From the cell containing the given text, extract its center point as [x, y] coordinate. 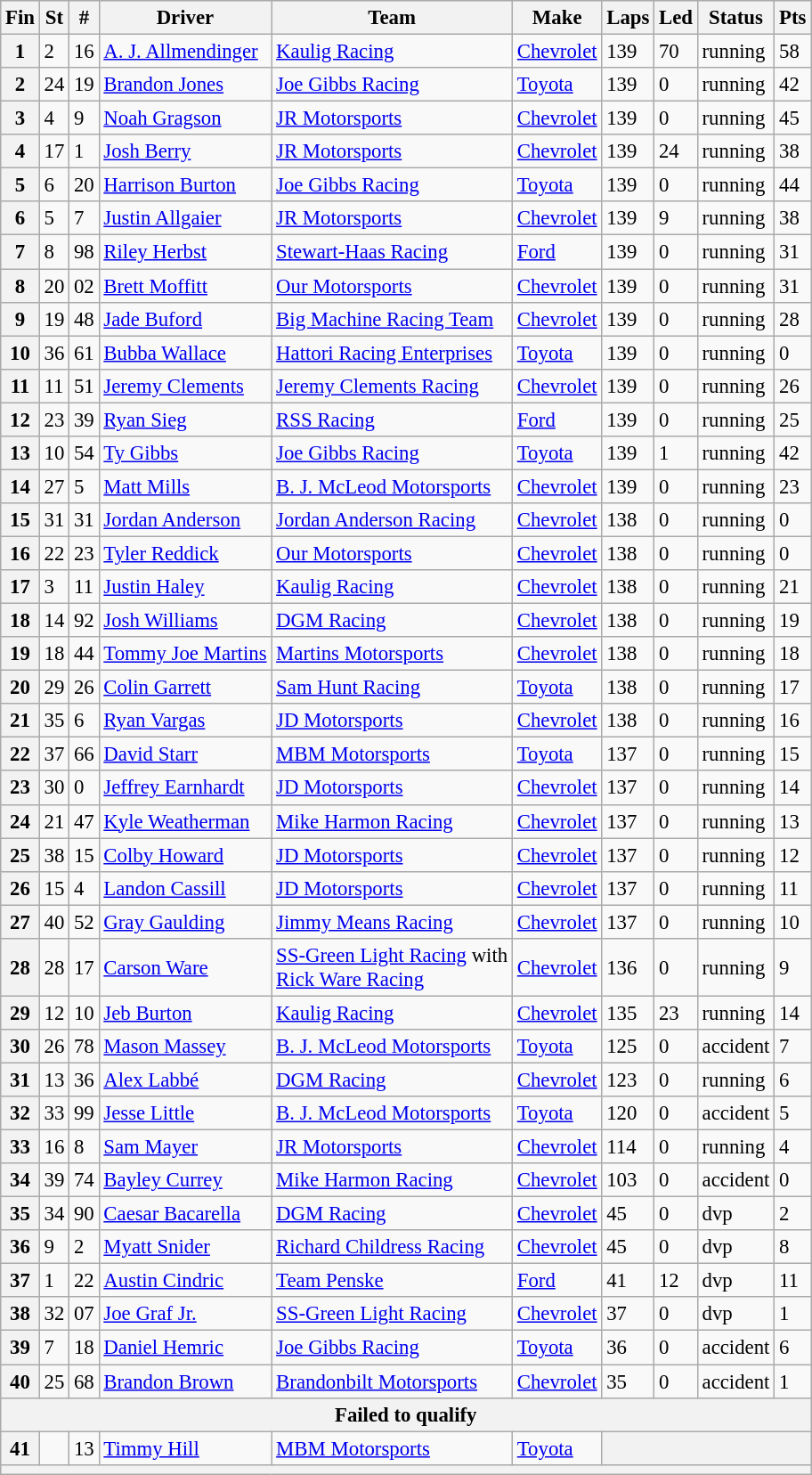
Fin [20, 18]
David Starr [185, 754]
Brandonbilt Motorsports [392, 1381]
Jeremy Clements Racing [392, 386]
RSS Racing [392, 420]
Gray Gaulding [185, 922]
Ryan Sieg [185, 420]
Justin Haley [185, 587]
Jimmy Means Racing [392, 922]
136 [629, 967]
120 [629, 1113]
Justin Allgaier [185, 218]
Pts [792, 18]
Jeremy Clements [185, 386]
78 [84, 1047]
66 [84, 754]
Landon Cassill [185, 888]
52 [84, 922]
St [53, 18]
125 [629, 1047]
Tyler Reddick [185, 553]
Matt Mills [185, 486]
Jeb Burton [185, 1013]
Big Machine Racing Team [392, 319]
Jesse Little [185, 1113]
Bayley Currey [185, 1180]
Riley Herbst [185, 252]
123 [629, 1080]
47 [84, 821]
92 [84, 621]
Bubba Wallace [185, 353]
Ty Gibbs [185, 453]
Brett Moffitt [185, 286]
Mason Massey [185, 1047]
Richard Childress Racing [392, 1247]
68 [84, 1381]
Caesar Bacarella [185, 1214]
SS-Green Light Racing withRick Ware Racing [392, 967]
Stewart-Haas Racing [392, 252]
Team [392, 18]
02 [84, 286]
Ryan Vargas [185, 721]
Led [677, 18]
90 [84, 1214]
114 [629, 1147]
Jordan Anderson Racing [392, 520]
Failed to qualify [406, 1414]
Jeffrey Earnhardt [185, 788]
103 [629, 1180]
Brandon Jones [185, 85]
Joe Graf Jr. [185, 1314]
51 [84, 386]
Jordan Anderson [185, 520]
58 [792, 52]
Josh Berry [185, 151]
Austin Cindric [185, 1281]
Carson Ware [185, 967]
Status [735, 18]
SS-Green Light Racing [392, 1314]
A. J. Allmendinger [185, 52]
Make [556, 18]
Colin Garrett [185, 688]
Kyle Weatherman [185, 821]
74 [84, 1180]
Laps [629, 18]
99 [84, 1113]
Timmy Hill [185, 1448]
Martins Motorsports [392, 654]
Alex Labbé [185, 1080]
Josh Williams [185, 621]
48 [84, 319]
Sam Mayer [185, 1147]
Sam Hunt Racing [392, 688]
# [84, 18]
Myatt Snider [185, 1247]
Brandon Brown [185, 1381]
98 [84, 252]
Jade Buford [185, 319]
54 [84, 453]
Noah Gragson [185, 118]
Tommy Joe Martins [185, 654]
135 [629, 1013]
Team Penske [392, 1281]
61 [84, 353]
07 [84, 1314]
Hattori Racing Enterprises [392, 353]
Colby Howard [185, 855]
Driver [185, 18]
Daniel Hemric [185, 1348]
Harrison Burton [185, 185]
70 [677, 52]
